Extract the (X, Y) coordinate from the center of the cell holding the provided text.  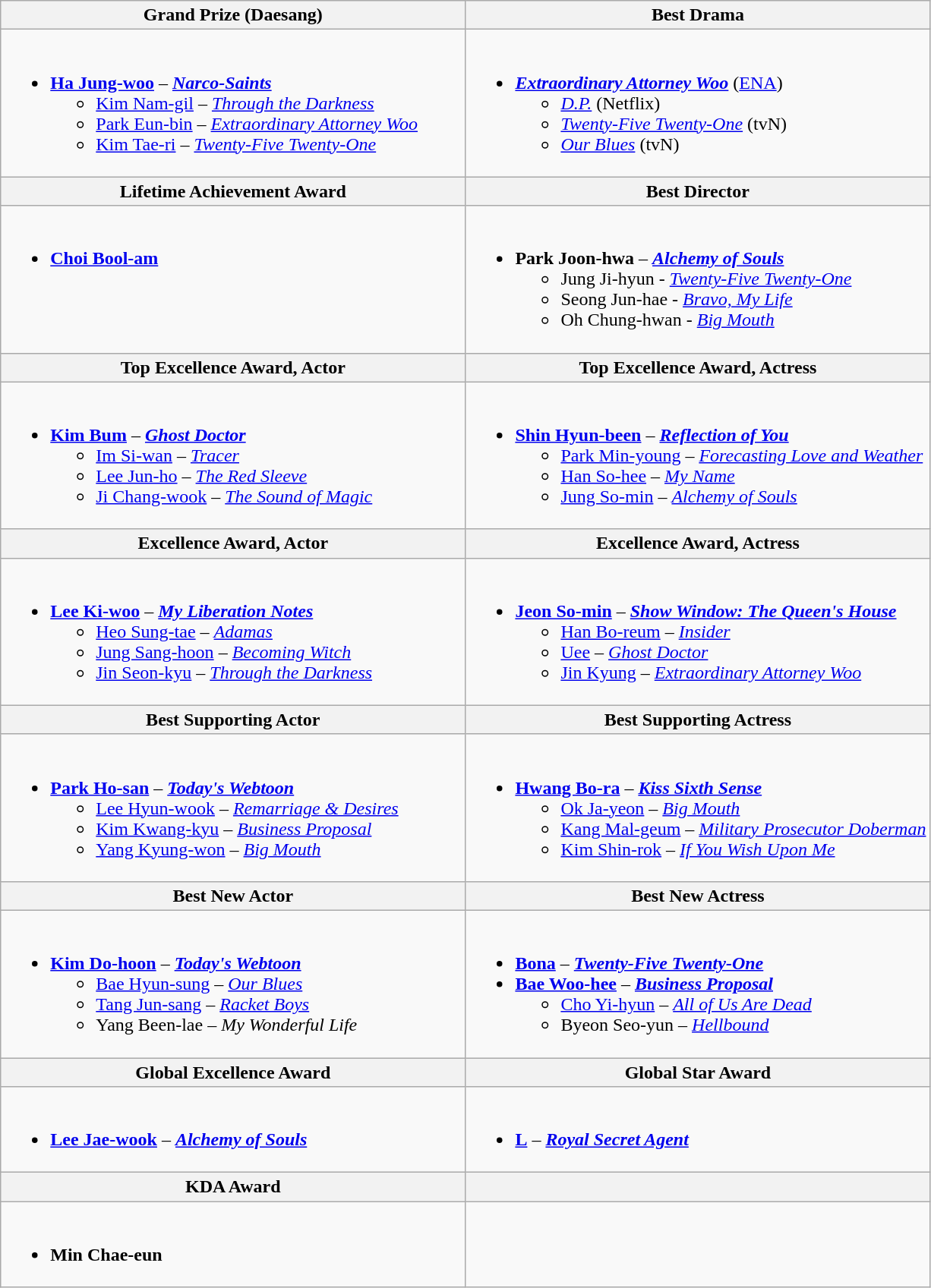
Bona – Twenty-Five Twenty-OneBae Woo-hee – Business ProposalCho Yi-hyun – All of Us Are DeadByeon Seo-yun – Hellbound (698, 984)
Park Ho-san – Today's WebtoonLee Hyun-wook – Remarriage & DesiresKim Kwang-kyu – Business ProposalYang Kyung-won – Big Mouth (233, 808)
Best Drama (698, 15)
Excellence Award, Actress (698, 543)
Min Chae-eun (233, 1245)
L – Royal Secret Agent (698, 1129)
Excellence Award, Actor (233, 543)
Global Excellence Award (233, 1072)
KDA Award (233, 1187)
Kim Do-hoon – Today's WebtoonBae Hyun-sung – Our BluesTang Jun-sang – Racket BoysYang Been-lae – My Wonderful Life (233, 984)
Lee Jae-wook – Alchemy of Souls (233, 1129)
Kim Bum – Ghost DoctorIm Si-wan – TracerLee Jun-ho – The Red SleeveJi Chang-wook – The Sound of Magic (233, 455)
Top Excellence Award, Actor (233, 367)
Best Director (698, 191)
Lifetime Achievement Award (233, 191)
Ha Jung-woo – Narco-SaintsKim Nam-gil – Through the DarknessPark Eun-bin – Extraordinary Attorney WooKim Tae-ri – Twenty-Five Twenty-One (233, 103)
Jeon So-min – Show Window: The Queen's HouseHan Bo-reum – InsiderUee – Ghost DoctorJin Kyung – Extraordinary Attorney Woo (698, 631)
Global Star Award (698, 1072)
Lee Ki-woo – My Liberation NotesHeo Sung-tae – AdamasJung Sang-hoon – Becoming WitchJin Seon-kyu – Through the Darkness (233, 631)
Hwang Bo-ra – Kiss Sixth SenseOk Ja-yeon – Big MouthKang Mal-geum – Military Prosecutor DobermanKim Shin-rok – If You Wish Upon Me (698, 808)
Best New Actor (233, 896)
Shin Hyun-been – Reflection of YouPark Min-young – Forecasting Love and WeatherHan So-hee – My NameJung So-min – Alchemy of Souls (698, 455)
Top Excellence Award, Actress (698, 367)
Best Supporting Actress (698, 720)
Extraordinary Attorney Woo (ENA)D.P. (Netflix)Twenty-Five Twenty-One (tvN)Our Blues (tvN) (698, 103)
Best New Actress (698, 896)
Choi Bool-am (233, 279)
Grand Prize (Daesang) (233, 15)
Best Supporting Actor (233, 720)
Park Joon-hwa – Alchemy of SoulsJung Ji-hyun - Twenty-Five Twenty-OneSeong Jun-hae - Bravo, My LifeOh Chung-hwan - Big Mouth (698, 279)
